Return [X, Y] of the center of cell containing provided text 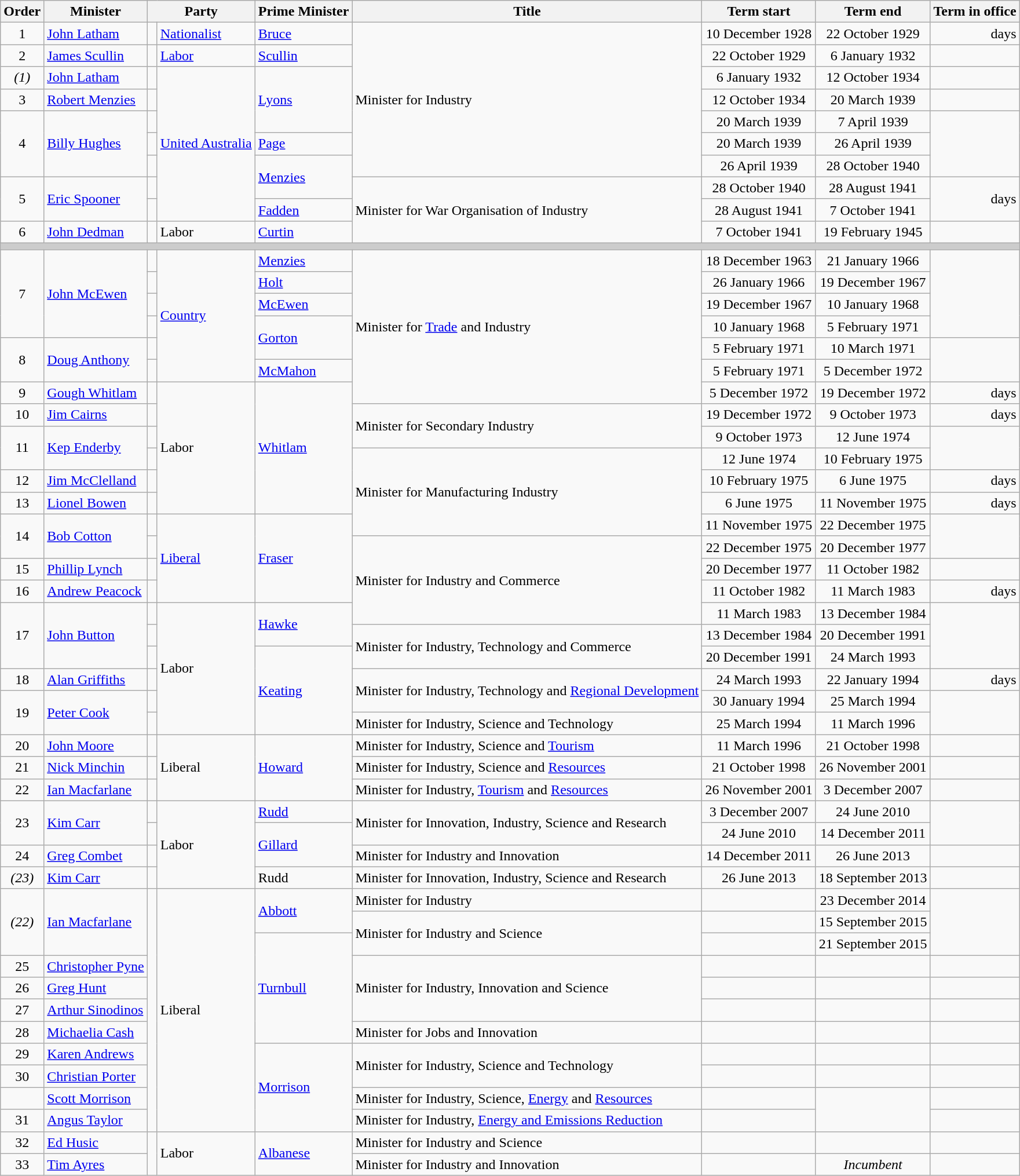
27 [22, 1010]
5 [22, 199]
Doug Anthony [96, 360]
Country [206, 315]
Arthur Sinodinos [96, 1010]
Albanese [304, 1153]
Phillip Lynch [96, 569]
23 [22, 823]
9 [22, 393]
Lionel Bowen [96, 503]
17 [22, 636]
26 [22, 988]
1 [22, 34]
Lyons [304, 100]
10 [22, 415]
2 [22, 56]
11 [22, 448]
7 April 1939 [873, 122]
Term start [759, 12]
13 [22, 503]
Christian Porter [96, 1076]
Order [22, 12]
Robert Menzies [96, 100]
James Scullin [96, 56]
16 [22, 591]
Billy Hughes [96, 144]
Minister for Industry, Tourism and Resources [527, 790]
Minister [96, 12]
Minister for Industry, Science and Tourism [527, 746]
33 [22, 1164]
Minister for Jobs and Innovation [527, 1032]
Keating [304, 691]
Page [304, 144]
Minister for War Organisation of Industry [527, 210]
Minister for Industry, Technology and Commerce [527, 647]
Gorton [304, 338]
Whitlam [304, 448]
10 December 1928 [759, 34]
Tim Ayres [96, 1164]
Eric Spooner [96, 199]
Greg Hunt [96, 988]
Bob Cotton [96, 536]
20 [22, 746]
7 [22, 293]
Minister for Industry, Technology and Regional Development [527, 691]
Nationalist [206, 34]
Angus Taylor [96, 1120]
15 September 2015 [873, 922]
Minister for Trade and Industry [527, 326]
Gough Whitlam [96, 393]
(22) [22, 922]
31 [22, 1120]
Alan Griffiths [96, 680]
Curtin [304, 232]
14 [22, 536]
6 [22, 232]
21 September 2015 [873, 944]
Ed Husic [96, 1142]
John McEwen [96, 293]
22 January 1994 [873, 680]
John Dedman [96, 232]
19 February 1945 [873, 232]
Scott Morrison [96, 1098]
30 [22, 1076]
30 January 1994 [759, 702]
Minister for Industry and Commerce [527, 580]
3 [22, 100]
Peter Cook [96, 713]
4 [22, 144]
18 [22, 680]
26 January 1966 [759, 283]
21 January 1966 [873, 260]
Minister for Industry, Science, Energy and Resources [527, 1098]
Prime Minister [304, 12]
Jim Cairns [96, 415]
Minister for Industry, Science and Resources [527, 768]
(23) [22, 878]
Abbott [304, 911]
Greg Combet [96, 856]
Term in office [975, 12]
18 September 2013 [873, 878]
23 December 2014 [873, 900]
Hawke [304, 624]
24 [22, 856]
John Moore [96, 746]
McMahon [304, 371]
Karen Andrews [96, 1054]
18 December 1963 [759, 260]
25 [22, 966]
Title [527, 12]
Minister for Industry, Innovation and Science [527, 988]
United Australia [206, 144]
McEwen [304, 305]
Howard [304, 768]
Jim McClelland [96, 481]
Gillard [304, 845]
Term end [873, 12]
8 [22, 360]
Fraser [304, 558]
Fadden [304, 210]
Scullin [304, 56]
Morrison [304, 1087]
Minister for Manufacturing Industry [527, 492]
29 [22, 1054]
Minister for Industry, Energy and Emissions Reduction [527, 1120]
Nick Minchin [96, 768]
Kep Enderby [96, 448]
Incumbent [873, 1164]
32 [22, 1142]
Holt [304, 283]
Minister for Secondary Industry [527, 426]
19 [22, 713]
Turnbull [304, 988]
22 [22, 790]
21 [22, 768]
John Button [96, 636]
15 [22, 569]
12 [22, 481]
Bruce [304, 34]
Christopher Pyne [96, 966]
10 March 1971 [873, 349]
Party [201, 12]
(1) [22, 78]
Michaelia Cash [96, 1032]
Andrew Peacock [96, 591]
28 [22, 1032]
